Identify which cell holds the provided text, then report its [x, y] central coordinate. 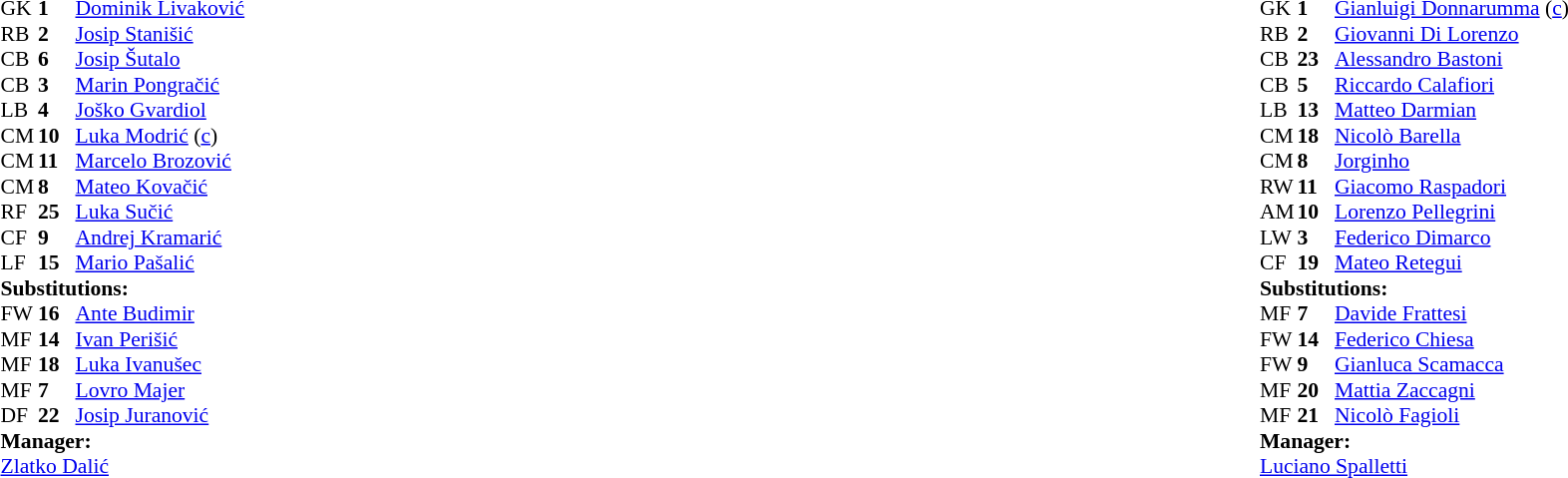
DF [19, 416]
Joško Gvardiol [161, 111]
LF [19, 262]
Josip Šutalo [161, 59]
Manager: [122, 441]
AM [1279, 213]
Marcelo Brozović [161, 161]
15 [57, 262]
LW [1279, 238]
Josip Stanišić [161, 34]
Luka Modrić (c) [161, 136]
Ivan Perišić [161, 339]
6 [57, 59]
21 [1316, 416]
16 [57, 314]
25 [57, 213]
Lovro Majer [161, 390]
Marin Pongračić [161, 85]
Ante Budimir [161, 314]
Mateo Kovačić [161, 187]
Luka Sučić [161, 213]
20 [1316, 390]
RF [19, 213]
5 [1316, 85]
Luka Ivanušec [161, 364]
Josip Juranović [161, 416]
4 [57, 111]
Mario Pašalić [161, 262]
23 [1316, 59]
22 [57, 416]
19 [1316, 262]
Substitutions: [122, 288]
Andrej Kramarić [161, 238]
RW [1279, 187]
13 [1316, 111]
